For the text-containing cell, return its midpoint in (X, Y) coordinate format. 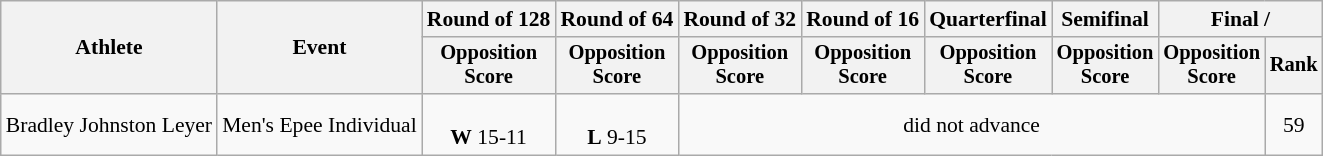
Round of 128 (489, 19)
Bradley Johnston Leyer (109, 124)
Event (320, 48)
Final / (1240, 19)
59 (1294, 124)
Rank (1294, 66)
W 15-11 (489, 124)
Athlete (109, 48)
Quarterfinal (988, 19)
L 9-15 (616, 124)
Round of 16 (862, 19)
did not advance (972, 124)
Semifinal (1106, 19)
Round of 32 (740, 19)
Men's Epee Individual (320, 124)
Round of 64 (616, 19)
